Pinpoint the cell where the given text exists, returning its [X, Y] midpoint coordinate. 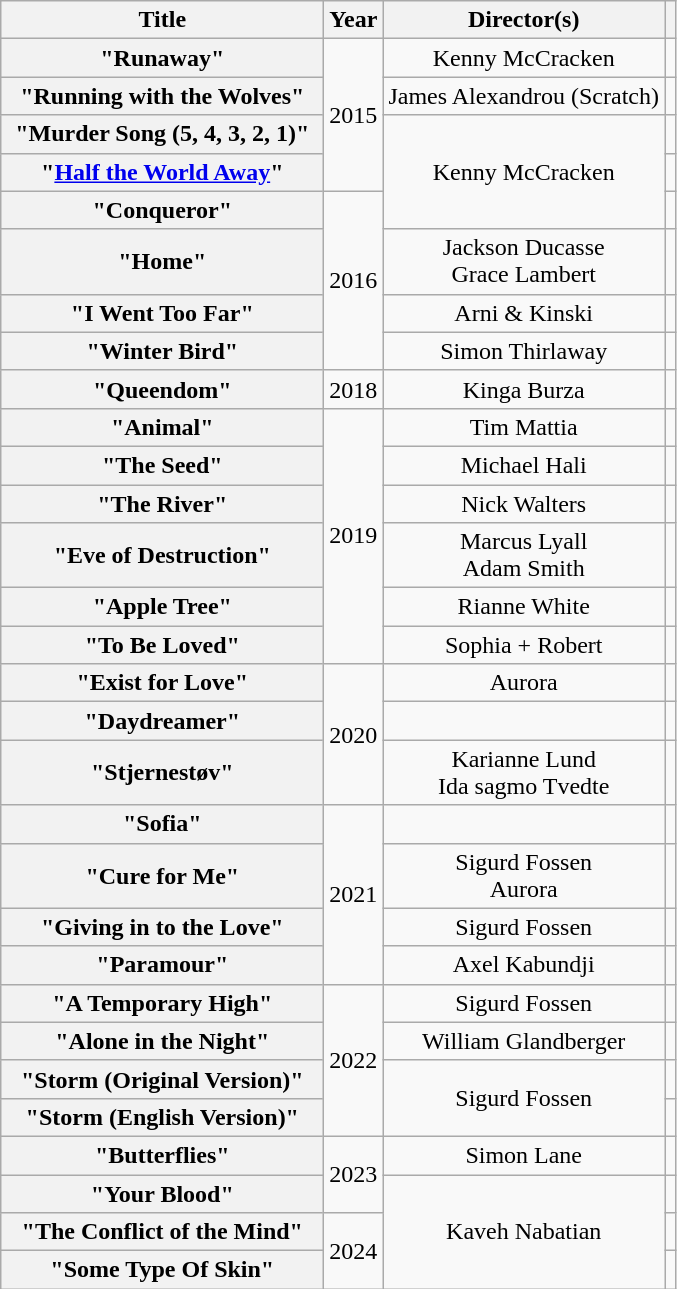
2020 [354, 734]
2019 [354, 536]
"Runaway" [162, 58]
"Daydreamer" [162, 721]
"Murder Song (5, 4, 3, 2, 1)" [162, 134]
Marcus LyallAdam Smith [524, 556]
"Home" [162, 262]
Kinga Burza [524, 389]
Sophia + Robert [524, 645]
"Exist for Love" [162, 683]
"Queendom" [162, 389]
William Glandberger [524, 1041]
Simon Lane [524, 1155]
Axel Kabundji [524, 965]
James Alexandrou (Scratch) [524, 96]
"Sofia" [162, 824]
"Some Type Of Skin" [162, 1270]
"A Temporary High" [162, 1003]
2016 [354, 280]
Karianne LundIda sagmo Tvedte [524, 772]
"Apple Tree" [162, 607]
"Animal" [162, 427]
"The Conflict of the Mind" [162, 1232]
"Winter Bird" [162, 351]
Tim Mattia [524, 427]
2018 [354, 389]
Kaveh Nabatian [524, 1231]
2021 [354, 894]
Arni & Kinski [524, 313]
2024 [354, 1251]
"Conqueror" [162, 210]
"Stjernestøv" [162, 772]
"The Seed" [162, 465]
2023 [354, 1174]
Jackson DucasseGrace Lambert [524, 262]
"To Be Loved" [162, 645]
Title [162, 20]
"The River" [162, 503]
2022 [354, 1060]
"Cure for Me" [162, 876]
"Storm (Original Version)" [162, 1079]
"Paramour" [162, 965]
"Storm (English Version)" [162, 1117]
"Alone in the Night" [162, 1041]
Year [354, 20]
"Butterflies" [162, 1155]
Sigurd FossenAurora [524, 876]
Aurora [524, 683]
"Running with the Wolves" [162, 96]
"Your Blood" [162, 1193]
"Giving in to the Love" [162, 927]
2015 [354, 115]
Michael Hali [524, 465]
Rianne White [524, 607]
Simon Thirlaway [524, 351]
"I Went Too Far" [162, 313]
"Half the World Away" [162, 172]
Nick Walters [524, 503]
Director(s) [524, 20]
"Eve of Destruction" [162, 556]
